Scan for the cell matching the given text and deliver its (X, Y) coordinate at center. 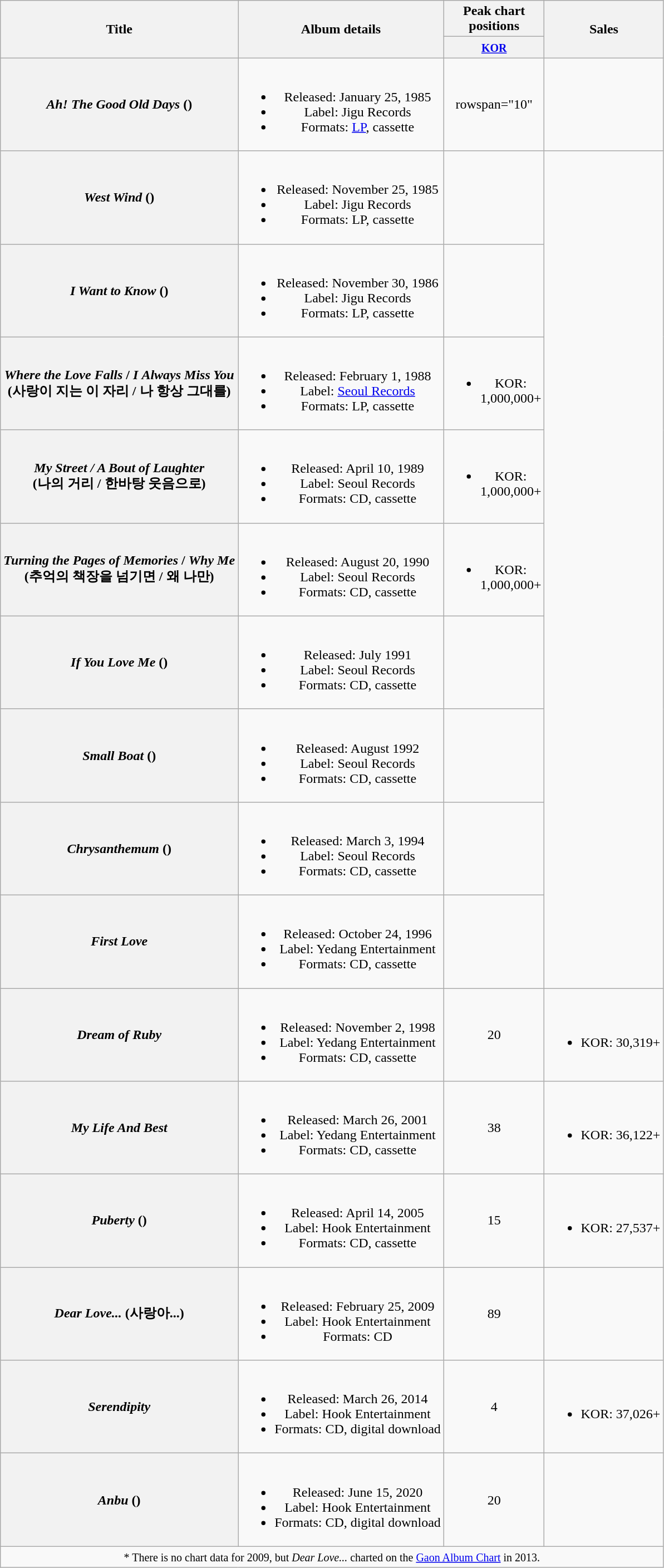
Sales (604, 29)
West Wind () (119, 197)
Peak chart positions (494, 19)
KOR (494, 47)
Released: March 26, 2001Label: Yedang EntertainmentFormats: CD, cassette (341, 1128)
My Life And Best (119, 1128)
Released: November 25, 1985Label: Jigu RecordsFormats: LP, cassette (341, 197)
Puberty () (119, 1221)
Serendipity (119, 1407)
rowspan="10" (494, 105)
Released: March 26, 2014Label: Hook EntertainmentFormats: CD, digital download (341, 1407)
KOR: 30,319+ (604, 1035)
Released: June 15, 2020Label: Hook EntertainmentFormats: CD, digital download (341, 1500)
KOR: 36,122+ (604, 1128)
Anbu () (119, 1500)
89 (494, 1314)
Small Boat () (119, 755)
Released: March 3, 1994Label: Seoul RecordsFormats: CD, cassette (341, 849)
Released: January 25, 1985Label: Jigu RecordsFormats: LP, cassette (341, 105)
Dear Love... (사랑아...) (119, 1314)
My Street / A Bout of Laughter(나의 거리 / 한바탕 웃음으로) (119, 477)
If You Love Me () (119, 663)
* There is no chart data for 2009, but Dear Love... charted on the Gaon Album Chart in 2013. (332, 1557)
Released: November 2, 1998Label: Yedang EntertainmentFormats: CD, cassette (341, 1035)
Released: October 24, 1996Label: Yedang EntertainmentFormats: CD, cassette (341, 941)
4 (494, 1407)
Album details (341, 29)
38 (494, 1128)
Released: April 10, 1989Label: Seoul RecordsFormats: CD, cassette (341, 477)
Chrysanthemum () (119, 849)
Turning the Pages of Memories / Why Me(추억의 책장을 넘기면 / 왜 나만) (119, 569)
Ah! The Good Old Days () (119, 105)
Released: July 1991Label: Seoul RecordsFormats: CD, cassette (341, 663)
15 (494, 1221)
Released: August 1992Label: Seoul RecordsFormats: CD, cassette (341, 755)
First Love (119, 941)
Released: February 1, 1988Label: Seoul RecordsFormats: LP, cassette (341, 383)
I Want to Know () (119, 291)
Released: November 30, 1986Label: Jigu RecordsFormats: LP, cassette (341, 291)
KOR: 37,026+ (604, 1407)
Where the Love Falls / I Always Miss You(사랑이 지는 이 자리 / 나 항상 그대를) (119, 383)
Released: April 14, 2005Label: Hook EntertainmentFormats: CD, cassette (341, 1221)
Released: February 25, 2009Label: Hook EntertainmentFormats: CD (341, 1314)
Dream of Ruby (119, 1035)
Title (119, 29)
KOR: 27,537+ (604, 1221)
Released: August 20, 1990Label: Seoul RecordsFormats: CD, cassette (341, 569)
